Scan for the cell matching the given text and deliver its [X, Y] coordinate at center. 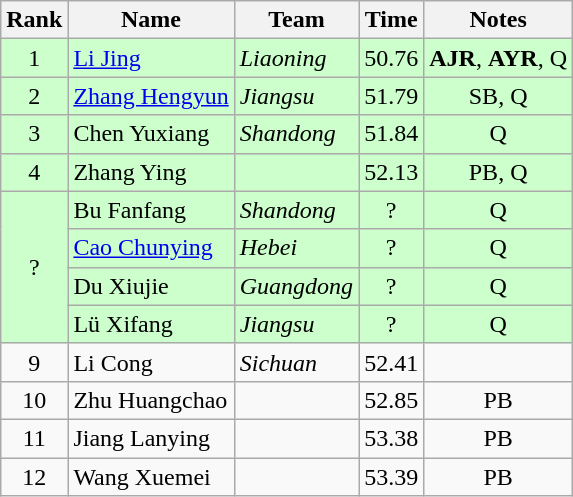
51.79 [392, 96]
52.13 [392, 172]
10 [34, 400]
Notes [498, 20]
SB, Q [498, 96]
Hebei [296, 248]
AJR, AYR, Q [498, 58]
Jiang Lanying [151, 438]
Li Jing [151, 58]
4 [34, 172]
Cao Chunying [151, 248]
Bu Fanfang [151, 210]
Guangdong [296, 286]
Li Cong [151, 362]
Liaoning [296, 58]
Chen Yuxiang [151, 134]
3 [34, 134]
Name [151, 20]
Team [296, 20]
Wang Xuemei [151, 477]
Zhang Hengyun [151, 96]
12 [34, 477]
51.84 [392, 134]
1 [34, 58]
Zhang Ying [151, 172]
PB, Q [498, 172]
Time [392, 20]
Zhu Huangchao [151, 400]
Sichuan [296, 362]
9 [34, 362]
52.41 [392, 362]
2 [34, 96]
Lü Xifang [151, 324]
50.76 [392, 58]
11 [34, 438]
Rank [34, 20]
53.38 [392, 438]
53.39 [392, 477]
52.85 [392, 400]
Du Xiujie [151, 286]
